Return [x, y] of the center of cell containing provided text 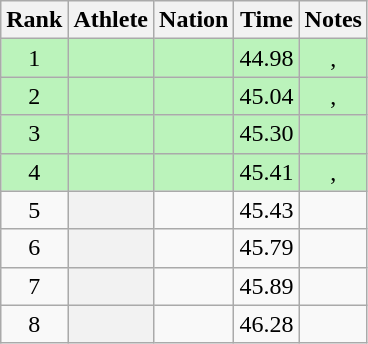
Athlete [111, 20]
3 [34, 134]
Time [266, 20]
6 [34, 248]
7 [34, 286]
5 [34, 210]
45.43 [266, 210]
2 [34, 96]
45.79 [266, 248]
45.41 [266, 172]
8 [34, 324]
Notes [333, 20]
1 [34, 58]
44.98 [266, 58]
Rank [34, 20]
Nation [194, 20]
4 [34, 172]
45.30 [266, 134]
45.89 [266, 286]
45.04 [266, 96]
46.28 [266, 324]
